Return (x, y) of the center of cell containing provided text 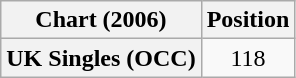
UK Singles (OCC) (101, 58)
Chart (2006) (101, 20)
118 (248, 58)
Position (248, 20)
